Scan for the cell matching the given text and deliver its [x, y] coordinate at center. 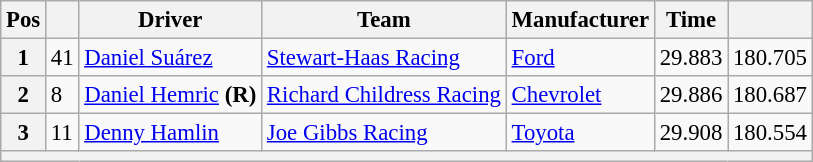
180.554 [770, 133]
Driver [170, 20]
1 [24, 58]
Chevrolet [580, 95]
29.886 [690, 95]
Ford [580, 58]
Daniel Hemric (R) [170, 95]
Team [384, 20]
Time [690, 20]
29.883 [690, 58]
180.705 [770, 58]
29.908 [690, 133]
2 [24, 95]
3 [24, 133]
Denny Hamlin [170, 133]
180.687 [770, 95]
Stewart-Haas Racing [384, 58]
11 [62, 133]
Daniel Suárez [170, 58]
Richard Childress Racing [384, 95]
Joe Gibbs Racing [384, 133]
41 [62, 58]
Pos [24, 20]
Toyota [580, 133]
Manufacturer [580, 20]
8 [62, 95]
